For the text-containing cell, return its midpoint in (X, Y) coordinate format. 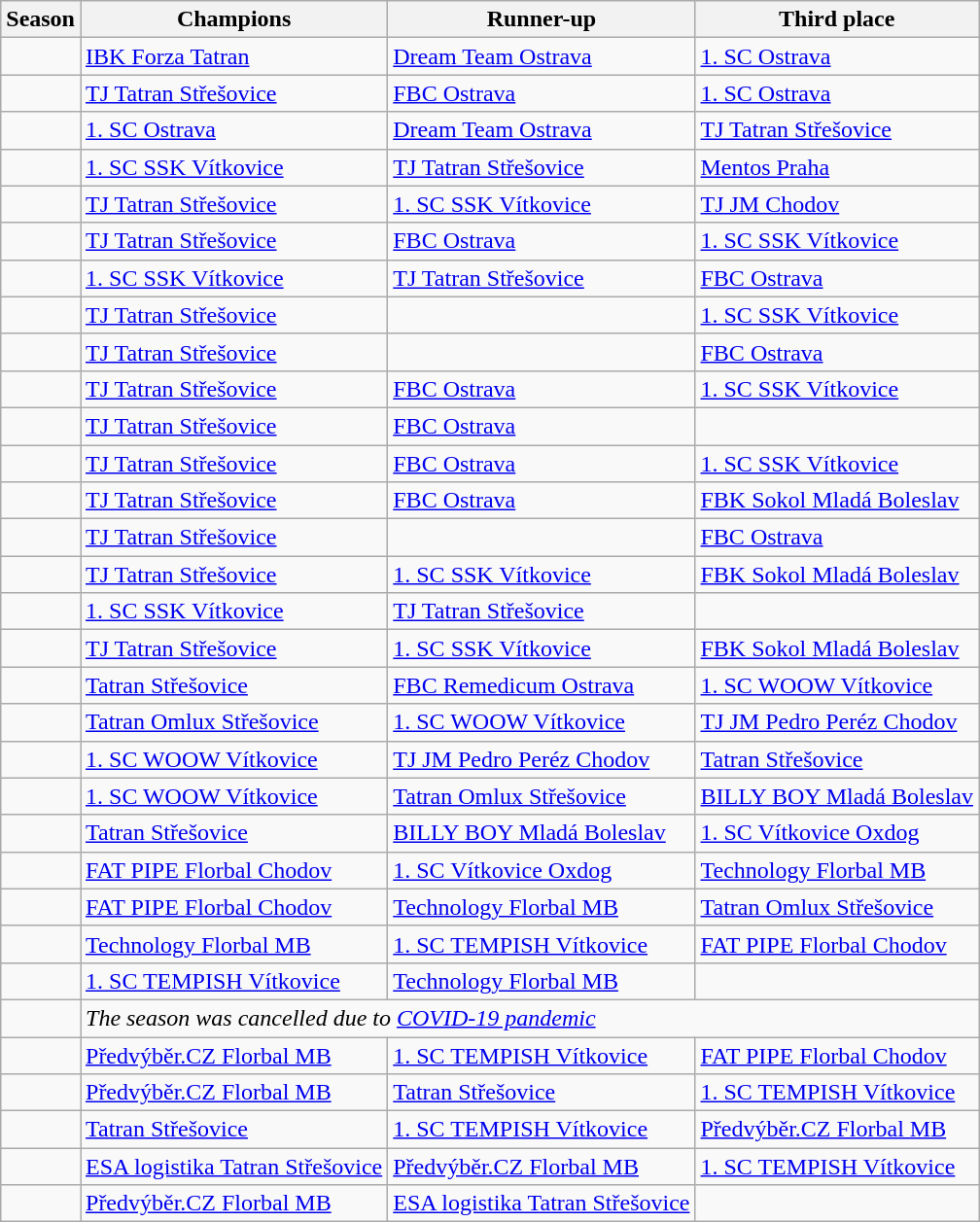
FBC Remedicum Ostrava (542, 685)
Champions (233, 19)
TJ JM Chodov (837, 204)
Mentos Praha (837, 167)
Third place (837, 19)
Season (41, 19)
Runner-up (542, 19)
IBK Forza Tatran (233, 56)
The season was cancelled due to COVID-19 pandemic (529, 1018)
